Find where the given text appears and provide that cell's center as [x, y] coordinate. 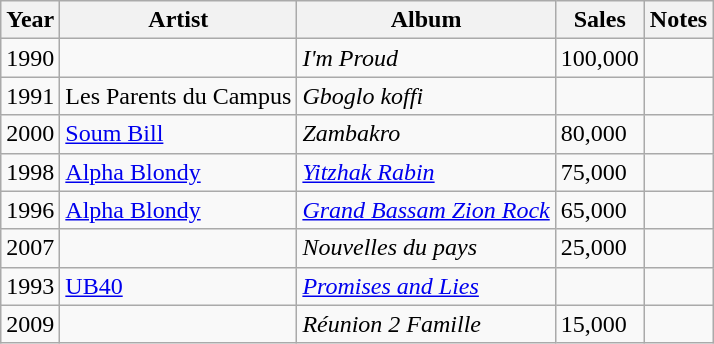
Year [30, 20]
Réunion 2 Famille [426, 324]
Yitzhak Rabin [426, 172]
25,000 [600, 248]
65,000 [600, 210]
Les Parents du Campus [178, 96]
Soum Bill [178, 134]
Grand Bassam Zion Rock [426, 210]
Gboglo koffi [426, 96]
2009 [30, 324]
1991 [30, 96]
I'm Proud [426, 58]
15,000 [600, 324]
80,000 [600, 134]
Album [426, 20]
Nouvelles du pays [426, 248]
2007 [30, 248]
UB40 [178, 286]
100,000 [600, 58]
1998 [30, 172]
1996 [30, 210]
Artist [178, 20]
1993 [30, 286]
2000 [30, 134]
1990 [30, 58]
Promises and Lies [426, 286]
Sales [600, 20]
75,000 [600, 172]
Zambakro [426, 134]
Notes [678, 20]
